Return (x, y) of the center of cell containing provided text 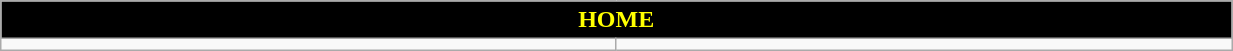
HOME (616, 20)
